Locate the cell with the specified text and output its (x, y) center coordinate. 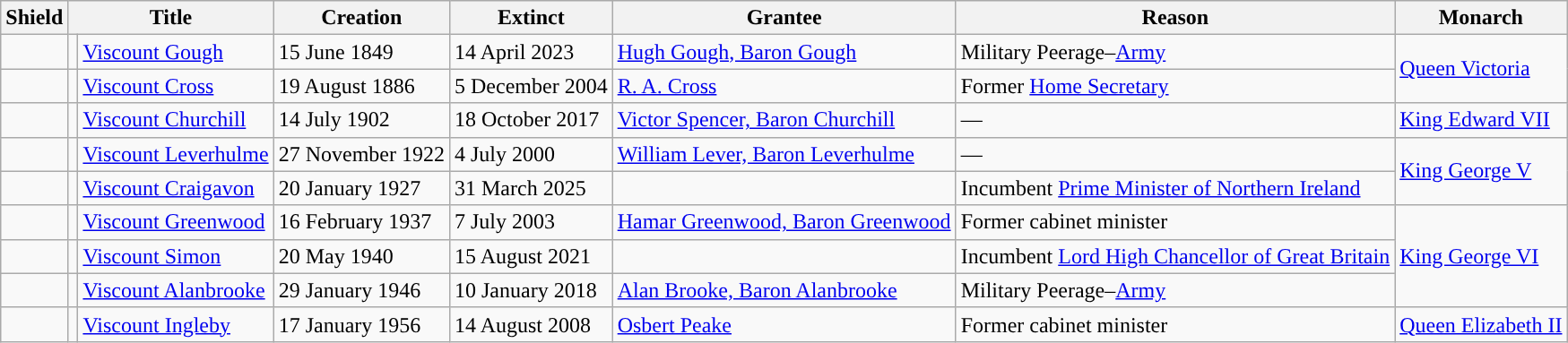
Title (170, 18)
Incumbent Prime Minister of Northern Ireland (1175, 188)
Viscount Churchill (176, 120)
Queen Victoria (1481, 69)
Viscount Craigavon (176, 188)
Grantee (784, 18)
31 March 2025 (531, 188)
Hugh Gough, Baron Gough (784, 52)
17 January 1956 (361, 324)
29 January 1946 (361, 290)
18 October 2017 (531, 120)
Extinct (531, 18)
King George VI (1481, 256)
14 April 2023 (531, 52)
Incumbent Lord High Chancellor of Great Britain (1175, 256)
R. A. Cross (784, 86)
Viscount Alanbrooke (176, 290)
Viscount Ingleby (176, 324)
Viscount Greenwood (176, 222)
20 January 1927 (361, 188)
15 June 1849 (361, 52)
4 July 2000 (531, 154)
King George V (1481, 171)
5 December 2004 (531, 86)
7 July 2003 (531, 222)
Viscount Gough (176, 52)
14 July 1902 (361, 120)
Reason (1175, 18)
Victor Spencer, Baron Churchill (784, 120)
Former Home Secretary (1175, 86)
Osbert Peake (784, 324)
King Edward VII (1481, 120)
15 August 2021 (531, 256)
10 January 2018 (531, 290)
Monarch (1481, 18)
Viscount Leverhulme (176, 154)
Hamar Greenwood, Baron Greenwood (784, 222)
William Lever, Baron Leverhulme (784, 154)
19 August 1886 (361, 86)
Creation (361, 18)
Queen Elizabeth II (1481, 324)
27 November 1922 (361, 154)
14 August 2008 (531, 324)
20 May 1940 (361, 256)
Alan Brooke, Baron Alanbrooke (784, 290)
16 February 1937 (361, 222)
Shield (34, 18)
Viscount Simon (176, 256)
Viscount Cross (176, 86)
